Provide the [x, y] coordinate of the cell's center where the given text is located.  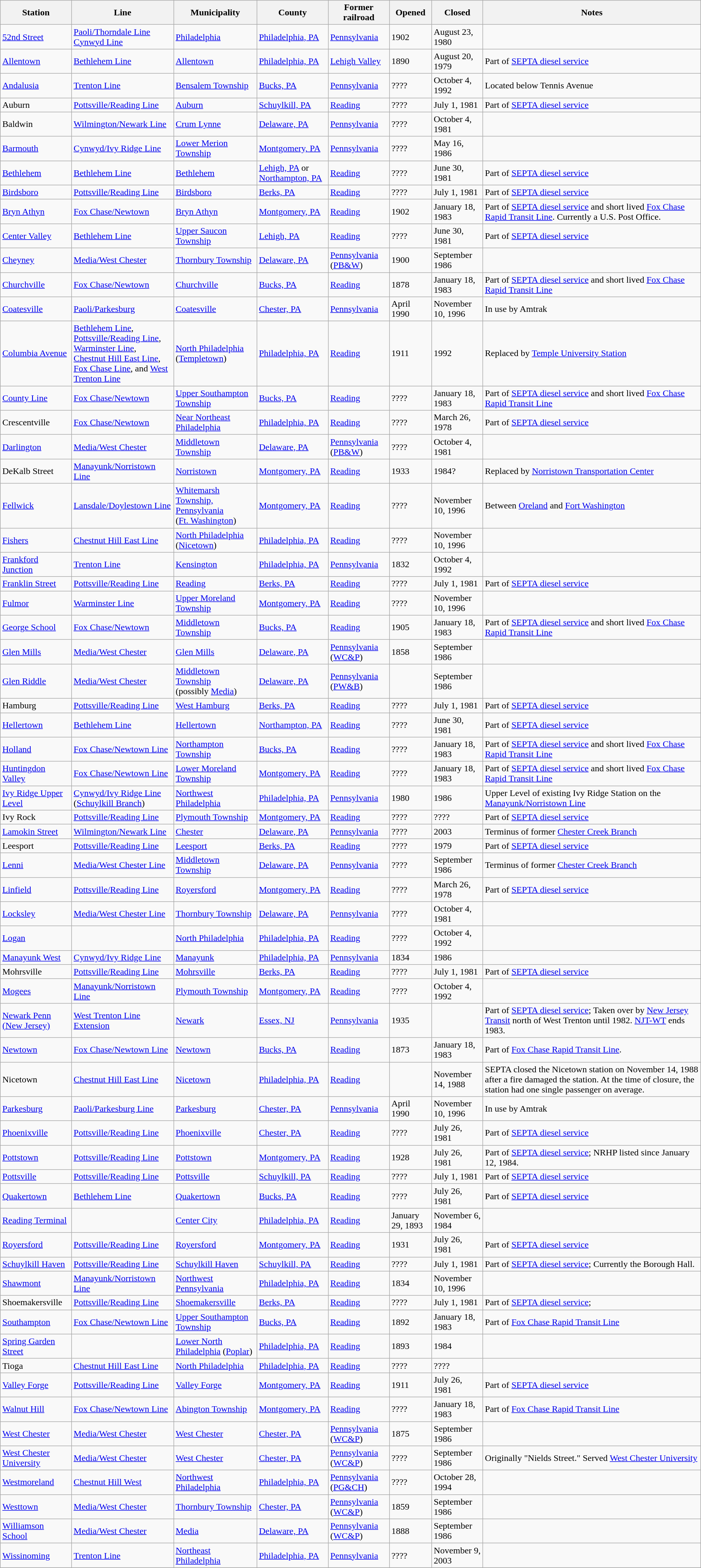
Located below Tennis Avenue [592, 85]
1931 [410, 1245]
Darlington [36, 447]
Part of SEPTA diesel service; NRHP listed since January 12, 1984. [592, 1158]
Lehigh, PA or Northampton, PA [292, 173]
West Hamburg [215, 705]
Glen Riddle [36, 681]
November 14, 1988 [458, 1079]
Chester [215, 832]
1984 [458, 1346]
Upper Level of existing Ivy Ridge Station on the Manayunk/Norristown Line [592, 798]
Notes [592, 13]
DeKalb Street [36, 471]
Paoli/Thorndale LineCynwyd Line [122, 37]
Northampton Township [215, 750]
1933 [410, 471]
Tioga [36, 1365]
Essex, NJ [292, 1020]
Upper Saucon Township [215, 236]
Mogees [36, 991]
Cynwyd/Ivy Ridge Line(Schuylkill Branch) [122, 798]
Northwest Pennsylvania [215, 1283]
1900 [410, 260]
Paoli/Parkesburg Line [122, 1109]
Lamokin Street [36, 832]
Lehigh Valley [359, 61]
Newark Penn(New Jersey) [36, 1020]
Lenni [36, 865]
Williamson School [36, 1531]
Chestnut Hill West [122, 1483]
May 16, 1986 [458, 148]
52nd Street [36, 37]
October 28, 1994 [458, 1483]
Municipality [215, 13]
Pennsylvania (PW&B) [359, 681]
Franklin Street [36, 584]
1890 [410, 61]
Opened [410, 13]
Whitemarsh Township, Pennsylvania(Ft. Washington) [215, 505]
North Philadelphia(Templetown) [215, 353]
Center City [215, 1221]
1875 [410, 1433]
Wissinoming [36, 1555]
Fishers [36, 540]
Locksley [36, 914]
Norristown [215, 471]
Warminster Line [122, 603]
County [292, 13]
Kensington [215, 565]
Andalusia [36, 85]
Newark [215, 1020]
1893 [410, 1346]
Spring Garden Street [36, 1346]
Manayunk [215, 957]
Lower North Philadelphia (Poplar) [215, 1346]
Middletown Township(possibly Media) [215, 681]
Between Oreland and Fort Washington [592, 505]
Part of Fox Chase Rapid Transit Line. [592, 1050]
Former railroad [359, 13]
1878 [410, 285]
1935 [410, 1020]
Baldwin [36, 124]
1888 [410, 1531]
Manayunk West [36, 957]
Frankford Junction [36, 565]
January 29, 1893 [410, 1221]
1859 [410, 1507]
Reading Terminal [36, 1221]
Lehigh, PA [292, 236]
Ivy Ridge Upper Level [36, 798]
August 23, 1980 [458, 37]
Media [215, 1531]
West Trenton Line Extension [122, 1020]
November 9, 2003 [458, 1555]
Northampton, PA [292, 725]
August 20, 1979 [458, 61]
Paoli/Parkesburg [122, 309]
Originally "Nields Street." Served West Chester University [592, 1458]
Part of SEPTA diesel service; Taken over by New Jersey Transit north of West Trenton until 1982. NJT-WT ends 1983. [592, 1020]
Walnut Hill [36, 1409]
1873 [410, 1050]
Crescentville [36, 422]
Barmouth [36, 148]
Southampton [36, 1322]
Replaced by Norristown Transportation Center [592, 471]
Near Northeast Philadelphia [215, 422]
1832 [410, 565]
Lansdale/Doylestown Line [122, 505]
1892 [410, 1322]
Fellwick [36, 505]
North Philadelphia(Nicetown) [215, 540]
Cheyney [36, 260]
1858 [410, 651]
Line [122, 13]
Part of SEPTA diesel service; [592, 1303]
Northeast Philadelphia [215, 1555]
Shawmont [36, 1283]
1928 [410, 1158]
Replaced by Temple University Station [592, 353]
Philadelphia [215, 37]
Westmoreland [36, 1483]
Lower Moreland Township [215, 774]
Holland [36, 750]
Bethlehem Line,Pottsville/Reading Line,Warminster Line,Chestnut Hill East Line,Fox Chase Line, and West Trenton Line [122, 353]
1980 [410, 798]
November 6, 1984 [458, 1221]
Columbia Avenue [36, 353]
Upper Moreland Township [215, 603]
West Chester University [36, 1458]
Center Valley [36, 236]
Closed [458, 13]
Crum Lynne [215, 124]
1984? [458, 471]
Linfield [36, 890]
Pennsylvania(PG&CH) [359, 1483]
Bensalem Township [215, 85]
Fulmor [36, 603]
Ivy Rock [36, 817]
Pennsylvania (WC&P) [359, 651]
1992 [458, 353]
Lower Merion Township [215, 148]
Part of SEPTA diesel service; Currently the Borough Hall. [592, 1264]
Logan [36, 938]
Hamburg [36, 705]
Station [36, 13]
Huntingdon Valley [36, 774]
1979 [458, 846]
Part of SEPTA diesel service and short lived Fox Chase Rapid Transit Line. Currently a U.S. Post Office. [592, 211]
1905 [410, 627]
Westtown [36, 1507]
George School [36, 627]
County Line [36, 398]
2003 [458, 832]
Abington Township [215, 1409]
